Extract the (X, Y) coordinate from the center of the cell holding the provided text.  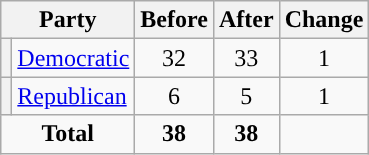
After (246, 20)
Democratic (74, 58)
Republican (74, 96)
32 (174, 58)
6 (174, 96)
Total (68, 134)
5 (246, 96)
Before (174, 20)
Party (68, 20)
33 (246, 58)
Change (324, 20)
